Detect which cell encompasses the target text, then output its (X, Y) center coordinate. 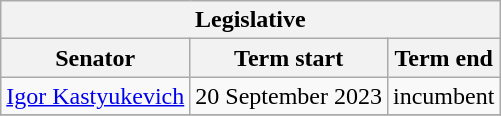
Senator (96, 58)
Igor Kastyukevich (96, 96)
Term end (443, 58)
Legislative (250, 20)
incumbent (443, 96)
20 September 2023 (289, 96)
Term start (289, 58)
